Output the [X, Y] coordinate of the center of the cell containing the given text.  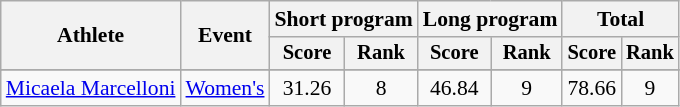
Total [620, 19]
78.66 [592, 88]
Women's [224, 88]
Event [224, 36]
46.84 [454, 88]
Athlete [91, 36]
31.26 [308, 88]
Micaela Marcelloni [91, 88]
Short program [344, 19]
8 [380, 88]
Long program [490, 19]
